Locate the cell with the specified text and output its (X, Y) center coordinate. 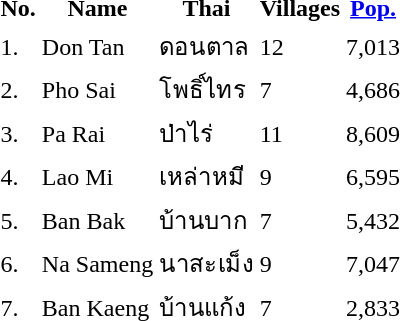
ดอนตาล (207, 46)
Lao Mi (97, 176)
นาสะเม็ง (207, 264)
Pa Rai (97, 133)
โพธิ์ไทร (207, 90)
ป่าไร่ (207, 133)
บ้านบาก (207, 220)
Ban Bak (97, 220)
11 (300, 133)
Pho Sai (97, 90)
เหล่าหมี (207, 176)
12 (300, 46)
Don Tan (97, 46)
Na Sameng (97, 264)
